Output the [x, y] coordinate of the center of the cell containing the given text.  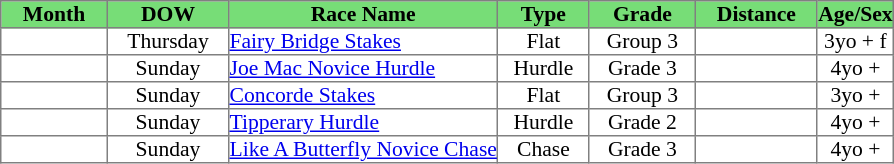
Grade 2 [642, 122]
Month [54, 14]
Race Name [364, 14]
Type [544, 14]
Chase [544, 150]
Thursday [168, 42]
Tipperary Hurdle [364, 122]
Joe Mac Novice Hurdle [364, 68]
Fairy Bridge Stakes [364, 42]
3yo + [855, 96]
Age/Sex [855, 14]
3yo + f [855, 42]
Grade [642, 14]
Distance [757, 14]
Concorde Stakes [364, 96]
DOW [168, 14]
Like A Butterfly Novice Chase [364, 150]
